Identify which cell holds the provided text, then report its [x, y] central coordinate. 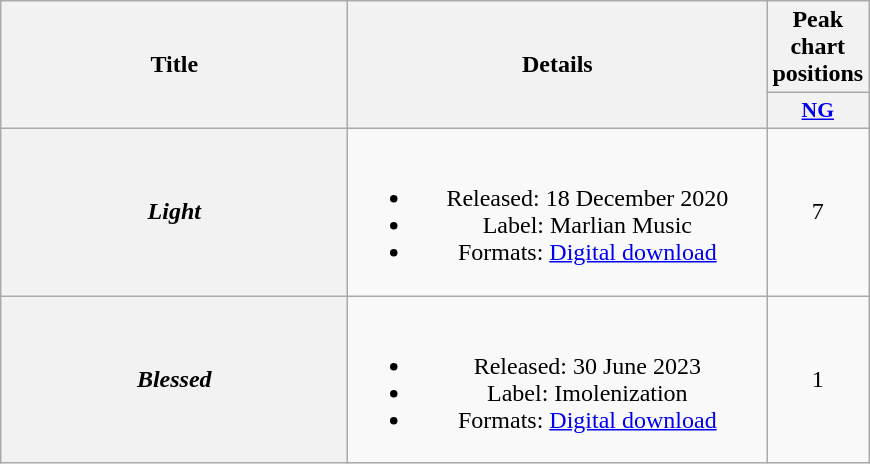
Released: 30 June 2023Label: ImolenizationFormats: Digital download [558, 380]
1 [818, 380]
Details [558, 65]
Released: 18 December 2020Label: Marlian MusicFormats: Digital download [558, 212]
Peak chart positions [818, 47]
7 [818, 212]
Title [174, 65]
NG [818, 111]
Light [174, 212]
Blessed [174, 380]
